Locate the cell with the specified text and output its [X, Y] center coordinate. 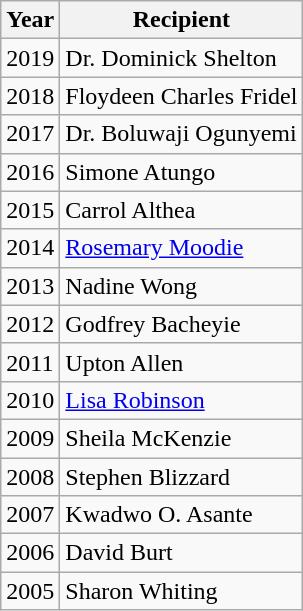
Upton Allen [182, 362]
2015 [30, 210]
Carrol Althea [182, 210]
Kwadwo O. Asante [182, 515]
2012 [30, 324]
2007 [30, 515]
Year [30, 20]
2009 [30, 438]
2014 [30, 248]
2008 [30, 477]
Rosemary Moodie [182, 248]
2006 [30, 553]
2011 [30, 362]
2018 [30, 96]
David Burt [182, 553]
2013 [30, 286]
2016 [30, 172]
Floydeen Charles Fridel [182, 96]
Dr. Boluwaji Ogunyemi [182, 134]
Recipient [182, 20]
Sharon Whiting [182, 591]
2010 [30, 400]
Sheila McKenzie [182, 438]
Godfrey Bacheyie [182, 324]
Lisa Robinson [182, 400]
2005 [30, 591]
Stephen Blizzard [182, 477]
2017 [30, 134]
Simone Atungo [182, 172]
Nadine Wong [182, 286]
Dr. Dominick Shelton [182, 58]
2019 [30, 58]
